Scan for the cell matching the given text and deliver its [X, Y] coordinate at center. 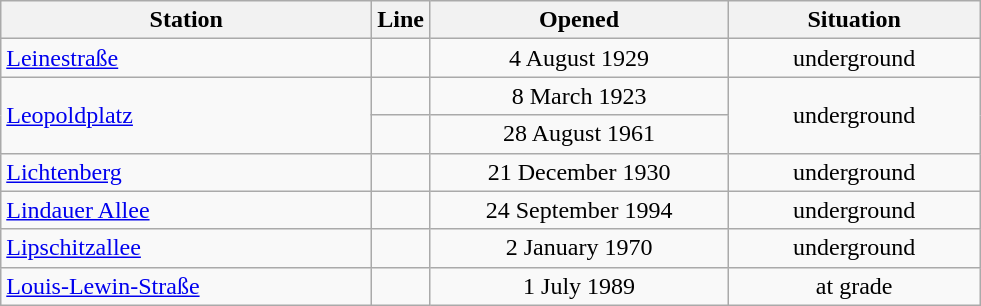
Lichtenberg [186, 172]
4 August 1929 [580, 58]
21 December 1930 [580, 172]
Line [401, 20]
28 August 1961 [580, 134]
Louis-Lewin-Straße [186, 286]
Leopoldplatz [186, 115]
Leinestraße [186, 58]
1 July 1989 [580, 286]
at grade [854, 286]
Opened [580, 20]
Station [186, 20]
Lindauer Allee [186, 210]
24 September 1994 [580, 210]
Lipschitzallee [186, 248]
2 January 1970 [580, 248]
Situation [854, 20]
8 March 1923 [580, 96]
